From the cell containing the given text, extract its center point as [x, y] coordinate. 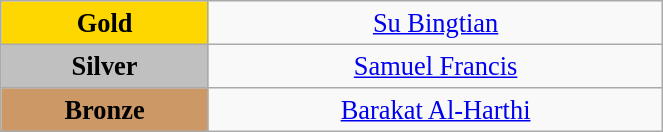
Silver [105, 66]
Su Bingtian [435, 22]
Samuel Francis [435, 66]
Gold [105, 22]
Barakat Al-Harthi [435, 109]
Bronze [105, 109]
